Find where the given text appears and provide that cell's center as [x, y] coordinate. 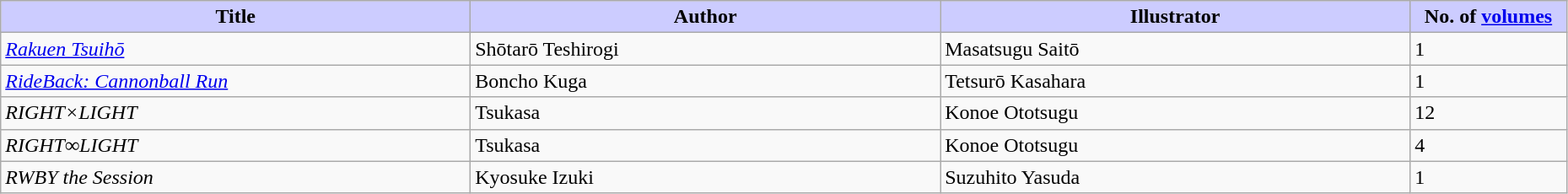
Rakuen Tsuihō [236, 49]
Suzuhito Yasuda [1176, 177]
Boncho Kuga [705, 81]
RideBack: Cannonball Run [236, 81]
Kyosuke Izuki [705, 177]
No. of volumes [1489, 17]
Shōtarō Teshirogi [705, 49]
Masatsugu Saitō [1176, 49]
RIGHT∞LIGHT [236, 145]
Author [705, 17]
Illustrator [1176, 17]
RWBY the Session [236, 177]
RIGHT×LIGHT [236, 113]
4 [1489, 145]
12 [1489, 113]
Title [236, 17]
Tetsurō Kasahara [1176, 81]
